From the cell containing the given text, extract its center point as (X, Y) coordinate. 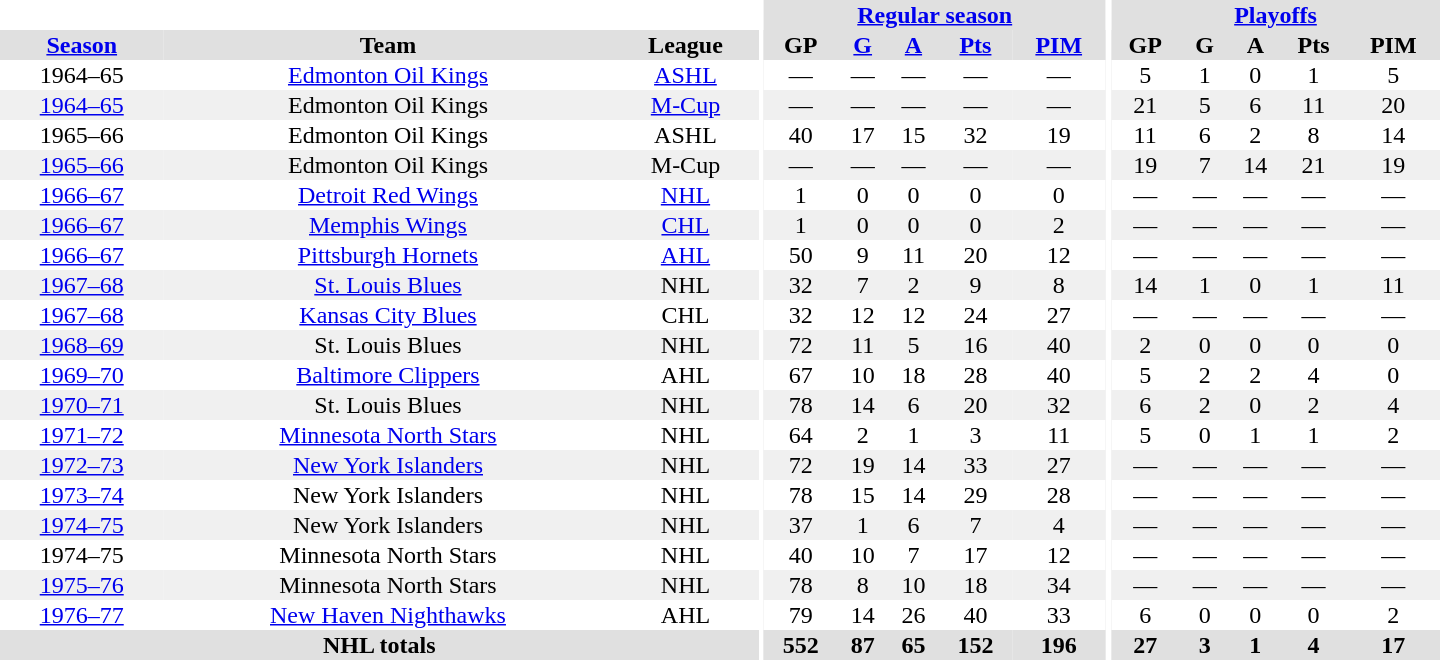
37 (800, 525)
79 (800, 615)
29 (976, 495)
Playoffs (1276, 15)
Memphis Wings (388, 225)
Regular season (934, 15)
NHL totals (379, 645)
1968–69 (82, 345)
16 (976, 345)
1973–74 (82, 495)
26 (914, 615)
1970–71 (82, 405)
65 (914, 645)
Team (388, 45)
1969–70 (82, 375)
Kansas City Blues (388, 315)
1975–76 (82, 585)
152 (976, 645)
67 (800, 375)
552 (800, 645)
Pittsburgh Hornets (388, 255)
196 (1058, 645)
64 (800, 435)
1971–72 (82, 435)
League (685, 45)
34 (1058, 585)
1976–77 (82, 615)
Detroit Red Wings (388, 195)
1972–73 (82, 465)
87 (862, 645)
Baltimore Clippers (388, 375)
24 (976, 315)
50 (800, 255)
Season (82, 45)
New Haven Nighthawks (388, 615)
